Determine the (X, Y) coordinate at the center of the cell enclosing the given text.  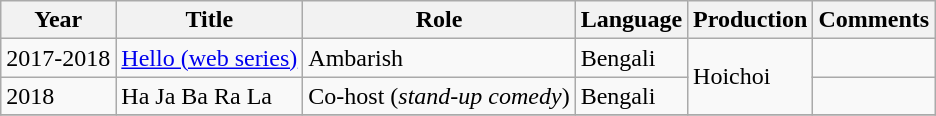
Hoichoi (750, 77)
Production (750, 20)
Co-host (stand-up comedy) (439, 96)
Comments (874, 20)
Hello (web series) (210, 58)
2017-2018 (58, 58)
Language (631, 20)
Role (439, 20)
2018 (58, 96)
Year (58, 20)
Ambarish (439, 58)
Title (210, 20)
Ha Ja Ba Ra La (210, 96)
